Scan for the cell matching the given text and deliver its (x, y) coordinate at center. 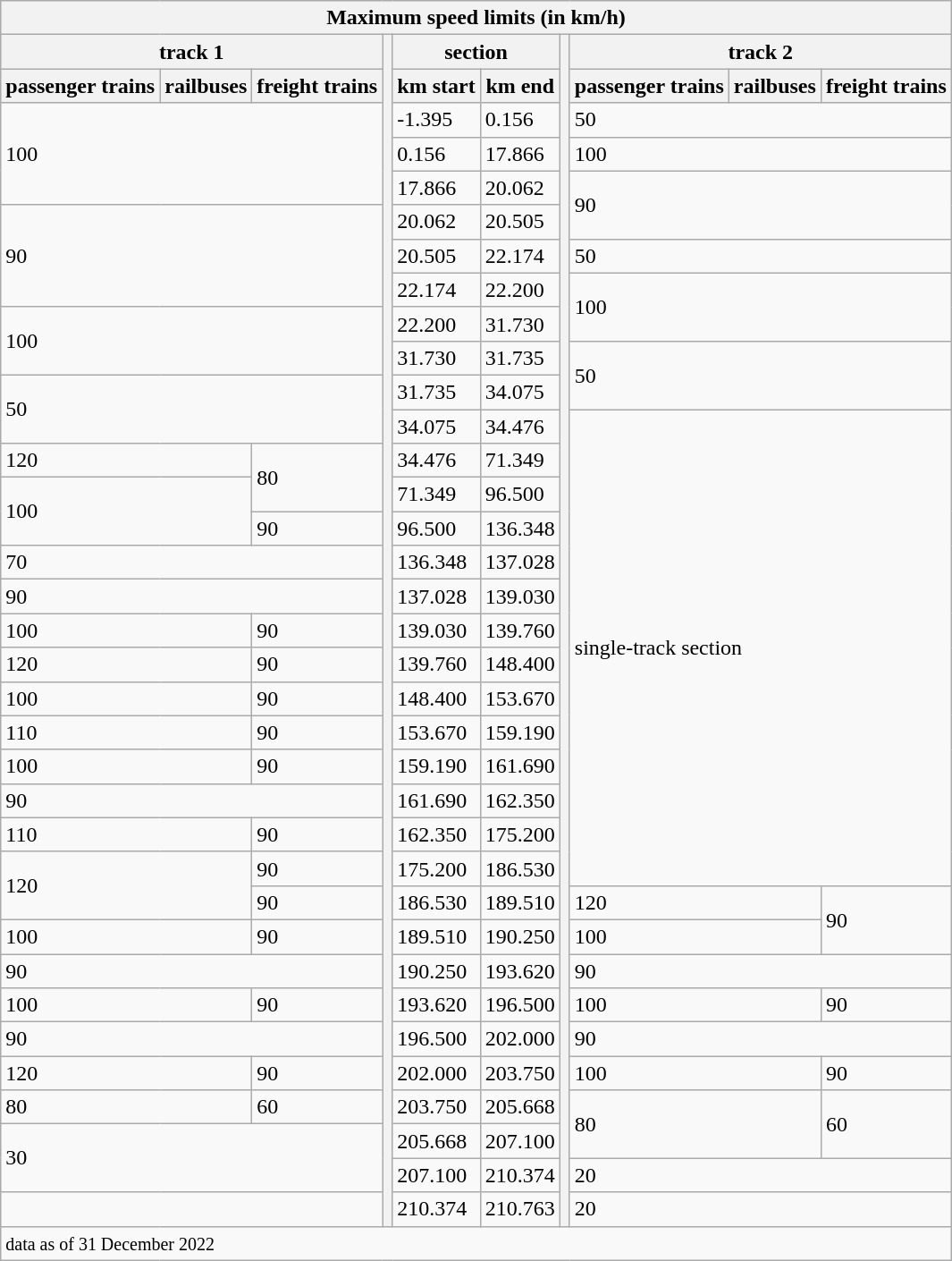
track 2 (760, 52)
Maximum speed limits (in km/h) (476, 18)
data as of 31 December 2022 (476, 1243)
70 (191, 563)
-1.395 (436, 120)
km start (436, 86)
track 1 (191, 52)
single-track section (760, 647)
30 (191, 1158)
km end (520, 86)
210.763 (520, 1209)
section (476, 52)
